Search for the cell housing the specified text and yield its [X, Y] center coordinate. 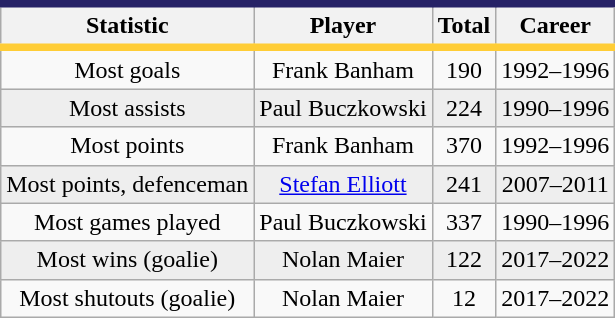
Stefan Elliott [343, 184]
Most shutouts (goalie) [128, 298]
224 [464, 108]
Career [556, 26]
Total [464, 26]
122 [464, 260]
Player [343, 26]
241 [464, 184]
Statistic [128, 26]
Most wins (goalie) [128, 260]
Most games played [128, 222]
Most goals [128, 68]
Most points, defenceman [128, 184]
2007–2011 [556, 184]
337 [464, 222]
Most points [128, 146]
370 [464, 146]
190 [464, 68]
Most assists [128, 108]
12 [464, 298]
